Find where the given text appears and provide that cell's center as [x, y] coordinate. 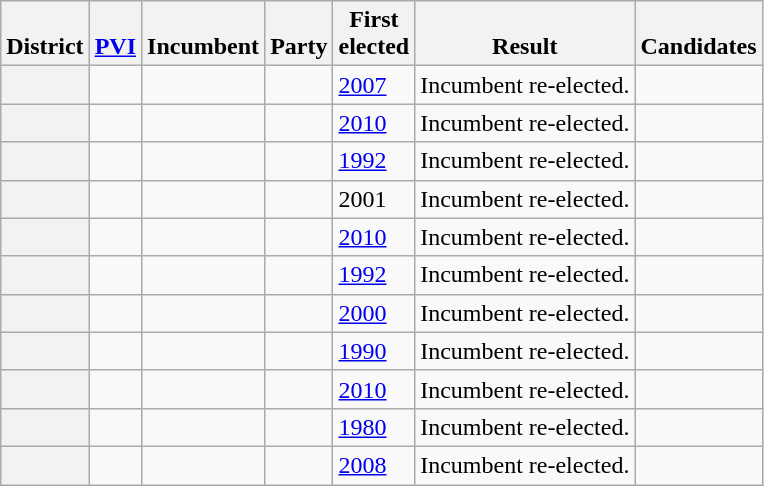
Result [525, 34]
PVI [115, 34]
1980 [374, 427]
2008 [374, 465]
2001 [374, 199]
2000 [374, 313]
1990 [374, 351]
District [45, 34]
Firstelected [374, 34]
Incumbent [204, 34]
2007 [374, 85]
Party [299, 34]
Candidates [698, 34]
